Extract the (X, Y) coordinate from the center of the cell holding the provided text.  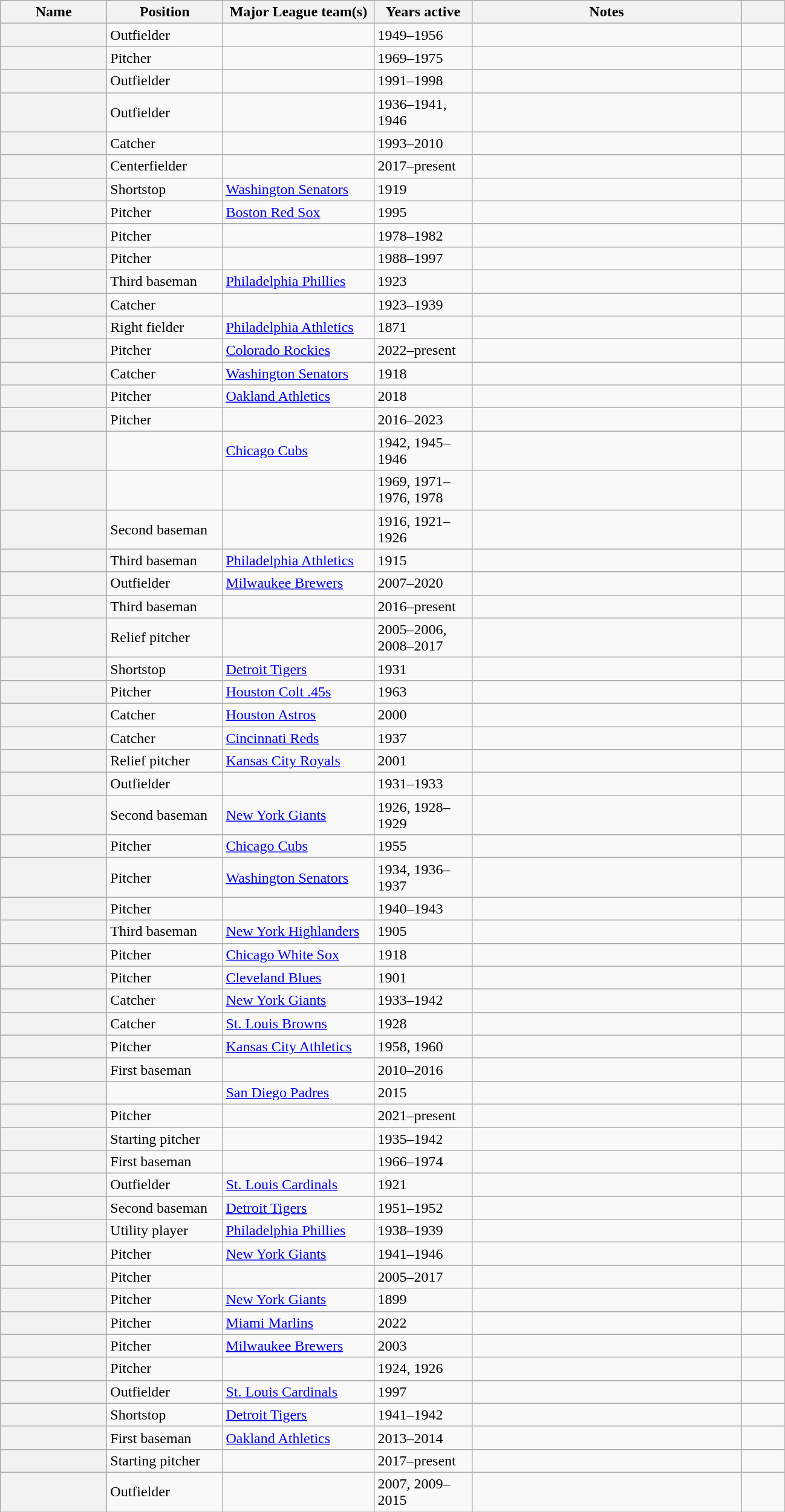
2013–2014 (423, 1438)
2018 (423, 397)
1928 (423, 1024)
1941–1946 (423, 1254)
1935–1942 (423, 1138)
Kansas City Royals (299, 761)
Notes (607, 12)
1969, 1971–1976, 1978 (423, 490)
2005–2017 (423, 1277)
Houston Colt .45s (299, 692)
1921 (423, 1185)
1963 (423, 692)
1955 (423, 846)
Kansas City Athletics (299, 1046)
1949–1956 (423, 35)
1995 (423, 212)
1966–1974 (423, 1162)
1991–1998 (423, 81)
1899 (423, 1300)
2001 (423, 761)
1941–1942 (423, 1415)
Right fielder (164, 328)
1916, 1921–1926 (423, 530)
1915 (423, 560)
2000 (423, 715)
1934, 1936–1937 (423, 878)
2016–present (423, 606)
Name (54, 12)
1940–1943 (423, 909)
Cleveland Blues (299, 978)
Utility player (164, 1231)
San Diego Padres (299, 1092)
Years active (423, 12)
St. Louis Browns (299, 1024)
1978–1982 (423, 235)
1937 (423, 738)
1936–1941, 1946 (423, 112)
2007–2020 (423, 583)
Boston Red Sox (299, 212)
2010–2016 (423, 1069)
2015 (423, 1092)
1942, 1945–1946 (423, 451)
Cincinnati Reds (299, 738)
Miami Marlins (299, 1323)
Position (164, 12)
2005–2006, 2008–2017 (423, 637)
2022–present (423, 351)
1958, 1960 (423, 1046)
1988–1997 (423, 258)
1923–1939 (423, 304)
1919 (423, 189)
1997 (423, 1392)
1933–1942 (423, 1001)
Centerfielder (164, 166)
2007, 2009–2015 (423, 1492)
1931 (423, 669)
1993–2010 (423, 143)
2022 (423, 1323)
Chicago White Sox (299, 955)
Major League team(s) (299, 12)
Houston Astros (299, 715)
Colorado Rockies (299, 351)
1901 (423, 978)
1905 (423, 932)
1926, 1928–1929 (423, 815)
1951–1952 (423, 1208)
1931–1933 (423, 784)
2016–2023 (423, 420)
1938–1939 (423, 1231)
1923 (423, 281)
1871 (423, 328)
2021–present (423, 1115)
1924, 1926 (423, 1369)
1969–1975 (423, 58)
2003 (423, 1346)
New York Highlanders (299, 932)
